Search for the cell housing the specified text and yield its [X, Y] center coordinate. 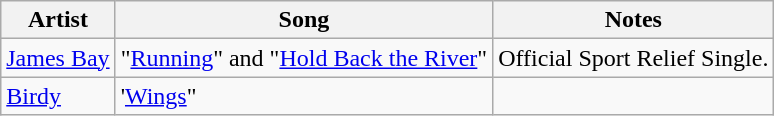
Artist [58, 20]
'Wings" [304, 96]
Song [304, 20]
Notes [634, 20]
Official Sport Relief Single. [634, 58]
James Bay [58, 58]
"Running" and "Hold Back the River" [304, 58]
Birdy [58, 96]
